For the text-containing cell, return its midpoint in (x, y) coordinate format. 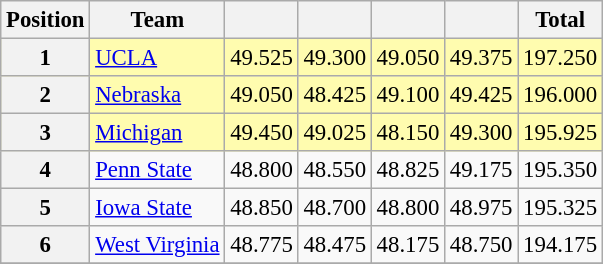
48.775 (262, 245)
49.175 (482, 170)
48.975 (482, 208)
Penn State (158, 170)
48.750 (482, 245)
49.525 (262, 58)
Nebraska (158, 95)
4 (46, 170)
48.700 (334, 208)
48.825 (408, 170)
2 (46, 95)
195.925 (560, 133)
5 (46, 208)
48.425 (334, 95)
195.350 (560, 170)
194.175 (560, 245)
49.450 (262, 133)
49.375 (482, 58)
196.000 (560, 95)
48.175 (408, 245)
Iowa State (158, 208)
49.425 (482, 95)
West Virginia (158, 245)
195.325 (560, 208)
197.250 (560, 58)
48.150 (408, 133)
Michigan (158, 133)
48.550 (334, 170)
49.100 (408, 95)
48.850 (262, 208)
49.025 (334, 133)
Team (158, 20)
48.475 (334, 245)
3 (46, 133)
Position (46, 20)
1 (46, 58)
6 (46, 245)
Total (560, 20)
UCLA (158, 58)
